Return the (X, Y) coordinate for the center point of the cell that contains the specified text.  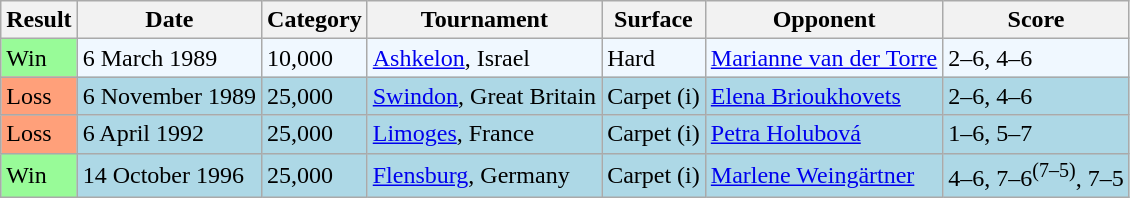
14 October 1996 (169, 176)
Swindon, Great Britain (484, 96)
1–6, 5–7 (1036, 134)
Surface (654, 20)
Elena Brioukhovets (824, 96)
6 March 1989 (169, 58)
Hard (654, 58)
Marianne van der Torre (824, 58)
Result (39, 20)
Limoges, France (484, 134)
10,000 (315, 58)
Marlene Weingärtner (824, 176)
Score (1036, 20)
Opponent (824, 20)
Category (315, 20)
Date (169, 20)
Flensburg, Germany (484, 176)
Tournament (484, 20)
4–6, 7–6(7–5), 7–5 (1036, 176)
6 November 1989 (169, 96)
Ashkelon, Israel (484, 58)
Petra Holubová (824, 134)
6 April 1992 (169, 134)
